Identify which cell holds the provided text, then report its (x, y) central coordinate. 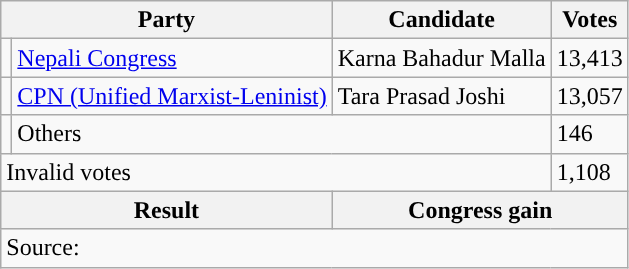
Source: (314, 248)
1,108 (590, 172)
Party (166, 20)
Tara Prasad Joshi (442, 96)
Karna Bahadur Malla (442, 58)
146 (590, 134)
Invalid votes (276, 172)
13,057 (590, 96)
Votes (590, 20)
Candidate (442, 20)
Congress gain (480, 210)
Nepali Congress (172, 58)
13,413 (590, 58)
Result (166, 210)
CPN (Unified Marxist-Leninist) (172, 96)
Others (282, 134)
